Capture the cell that displays the provided text and extract its [X, Y] central coordinate. 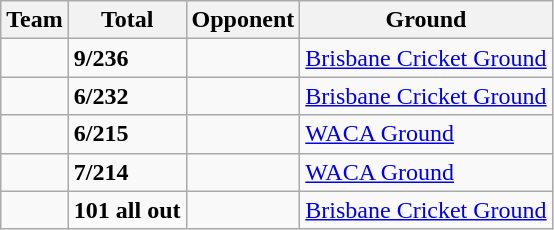
Ground [426, 20]
Team [35, 20]
101 all out [127, 210]
6/232 [127, 96]
Opponent [243, 20]
6/215 [127, 134]
9/236 [127, 58]
Total [127, 20]
7/214 [127, 172]
